Output the (X, Y) coordinate of the center of the cell containing the given text.  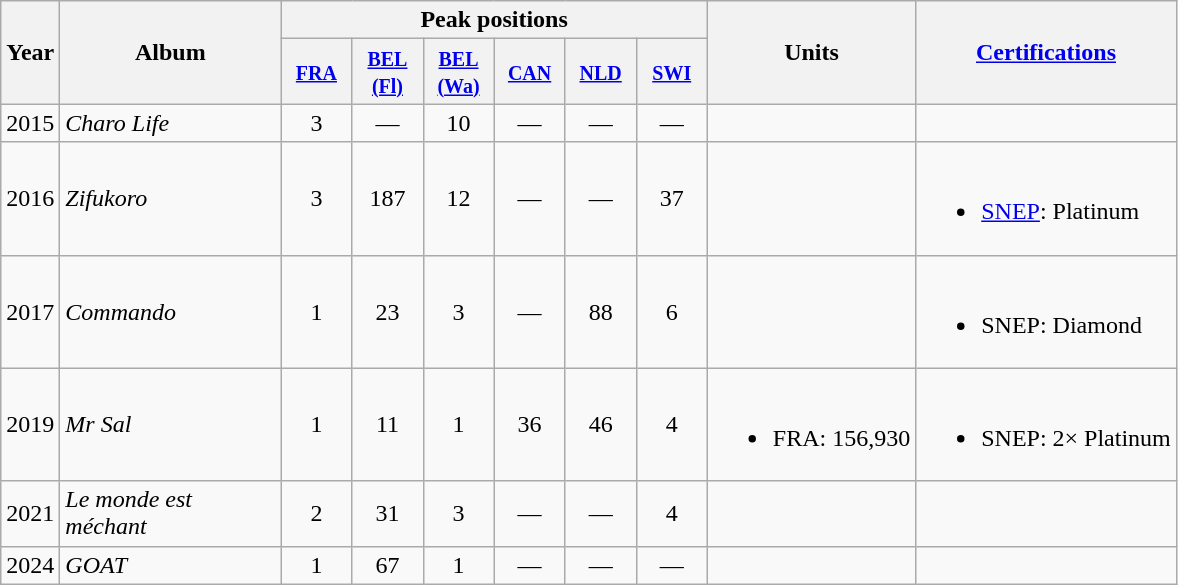
11 (388, 424)
NLD (600, 72)
FRA: 156,930 (811, 424)
88 (600, 312)
23 (388, 312)
Commando (170, 312)
2 (316, 514)
Charo Life (170, 123)
36 (530, 424)
12 (458, 198)
SWI (672, 72)
37 (672, 198)
Album (170, 52)
2015 (30, 123)
187 (388, 198)
Peak positions (494, 20)
Le monde est méchant (170, 514)
2017 (30, 312)
10 (458, 123)
46 (600, 424)
CAN (530, 72)
2019 (30, 424)
BEL(Wa) (458, 72)
SNEP: Diamond (1046, 312)
6 (672, 312)
SNEP: Platinum (1046, 198)
SNEP: 2× Platinum (1046, 424)
Year (30, 52)
Mr Sal (170, 424)
FRA (316, 72)
2016 (30, 198)
67 (388, 565)
Zifukoro (170, 198)
GOAT (170, 565)
2024 (30, 565)
Certifications (1046, 52)
Units (811, 52)
31 (388, 514)
2021 (30, 514)
BEL(Fl) (388, 72)
